Locate the cell with the specified text and output its (X, Y) center coordinate. 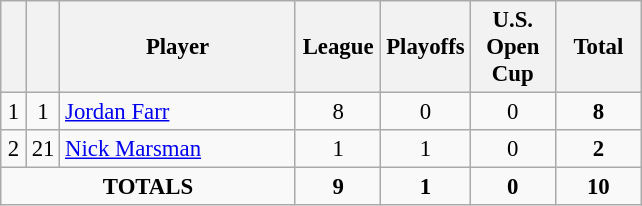
League (338, 47)
Playoffs (426, 47)
Player (178, 47)
TOTALS (148, 187)
Nick Marsman (178, 149)
10 (599, 187)
21 (42, 149)
9 (338, 187)
Jordan Farr (178, 112)
Total (599, 47)
U.S. Open Cup (513, 47)
